Pinpoint the cell where the given text exists, returning its [x, y] midpoint coordinate. 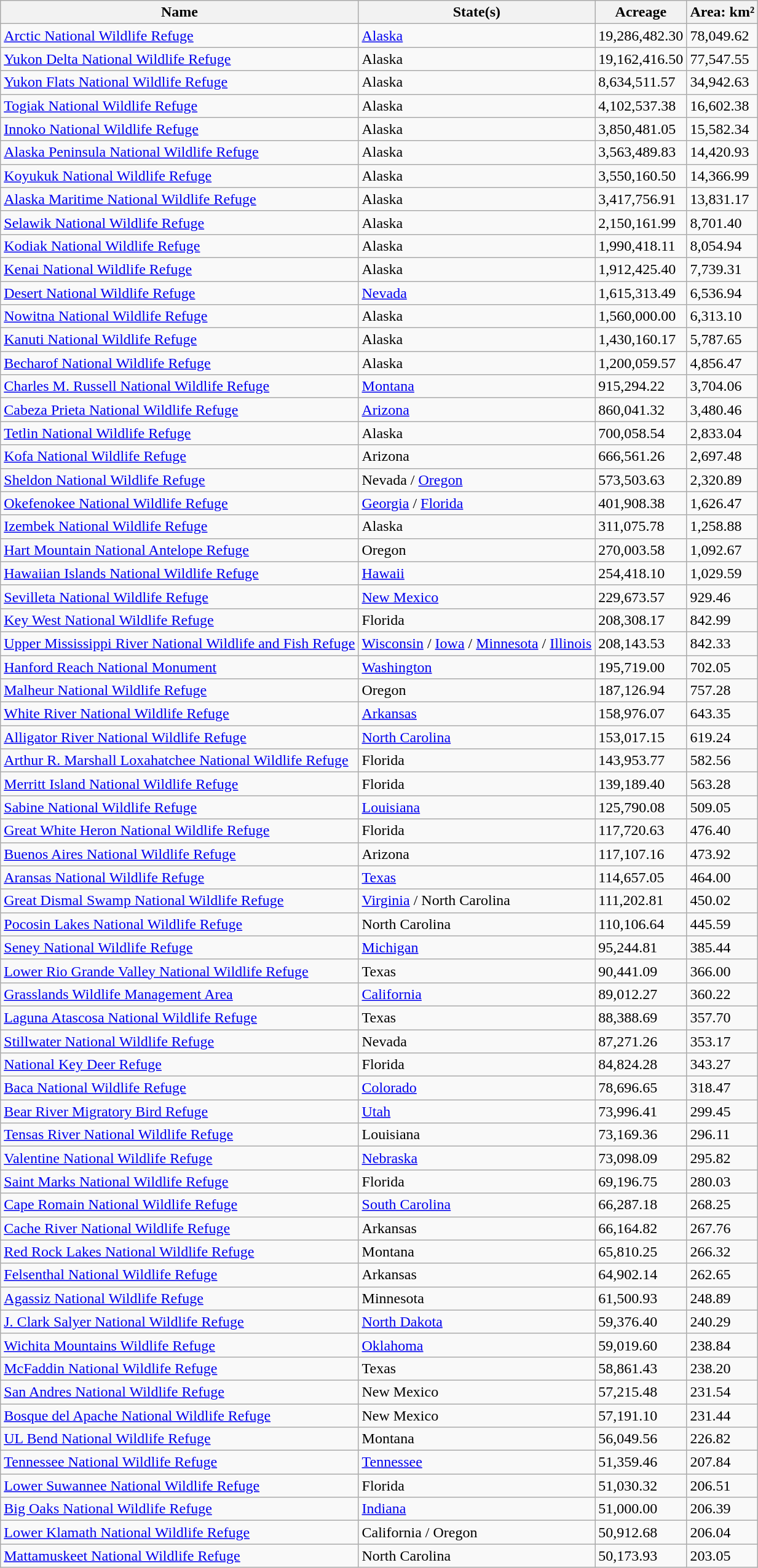
Saint Marks National Wildlife Refuge [180, 1182]
860,041.32 [641, 410]
State(s) [477, 12]
318.47 [722, 1088]
Yukon Flats National Wildlife Refuge [180, 82]
Kanuti National Wildlife Refuge [180, 340]
195,719.00 [641, 667]
757.28 [722, 691]
14,420.93 [722, 152]
3,480.46 [722, 410]
Aransas National Wildlife Refuge [180, 877]
66,164.82 [641, 1228]
2,150,161.99 [641, 222]
643.35 [722, 714]
51,359.46 [641, 1462]
Alaska Maritime National Wildlife Refuge [180, 199]
Sheldon National Wildlife Refuge [180, 480]
229,673.57 [641, 597]
15,582.34 [722, 129]
1,430,160.17 [641, 340]
50,173.93 [641, 1556]
84,824.28 [641, 1065]
563.28 [722, 784]
401,908.38 [641, 503]
59,019.60 [641, 1345]
Koyukuk National Wildlife Refuge [180, 176]
143,953.77 [641, 761]
78,049.62 [722, 36]
299.45 [722, 1111]
238.84 [722, 1345]
Mattamuskeet National Wildlife Refuge [180, 1556]
207.84 [722, 1462]
573,503.63 [641, 480]
267.76 [722, 1228]
385.44 [722, 947]
19,286,482.30 [641, 36]
Alligator River National Wildlife Refuge [180, 737]
61,500.93 [641, 1298]
Cabeza Prieta National Wildlife Refuge [180, 410]
8,054.94 [722, 246]
1,200,059.57 [641, 363]
473.92 [722, 854]
Lower Rio Grande Valley National Wildlife Refuge [180, 971]
56,049.56 [641, 1439]
Wichita Mountains Wildlife Refuge [180, 1345]
Selawik National Wildlife Refuge [180, 222]
3,850,481.05 [641, 129]
87,271.26 [641, 1041]
59,376.40 [641, 1322]
117,720.63 [641, 831]
262.65 [722, 1275]
Tetlin National Wildlife Refuge [180, 433]
Georgia / Florida [477, 503]
3,550,160.50 [641, 176]
77,547.55 [722, 59]
1,615,313.49 [641, 293]
64,902.14 [641, 1275]
7,739.31 [722, 269]
66,287.18 [641, 1205]
311,075.78 [641, 527]
360.22 [722, 994]
Michigan [477, 947]
203.05 [722, 1556]
Bear River Migratory Bird Refuge [180, 1111]
110,106.64 [641, 924]
Desert National Wildlife Refuge [180, 293]
3,563,489.83 [641, 152]
238.20 [722, 1368]
153,017.15 [641, 737]
Charles M. Russell National Wildlife Refuge [180, 386]
90,441.09 [641, 971]
California / Oregon [477, 1532]
Felsenthal National Wildlife Refuge [180, 1275]
208,308.17 [641, 620]
73,169.36 [641, 1135]
13,831.17 [722, 199]
Seney National Wildlife Refuge [180, 947]
Washington [477, 667]
Becharof National Wildlife Refuge [180, 363]
Nowitna National Wildlife Refuge [180, 316]
296.11 [722, 1135]
Red Rock Lakes National Wildlife Refuge [180, 1252]
8,701.40 [722, 222]
Name [180, 12]
5,787.65 [722, 340]
4,102,537.38 [641, 106]
1,912,425.40 [641, 269]
357.70 [722, 1017]
6,536.94 [722, 293]
Tennessee National Wildlife Refuge [180, 1462]
2,833.04 [722, 433]
206.51 [722, 1486]
1,029.59 [722, 573]
206.04 [722, 1532]
Buenos Aires National Wildlife Refuge [180, 854]
Okefenokee National Wildlife Refuge [180, 503]
Agassiz National Wildlife Refuge [180, 1298]
343.27 [722, 1065]
509.05 [722, 807]
Malheur National Wildlife Refuge [180, 691]
South Carolina [477, 1205]
3,704.06 [722, 386]
Great Dismal Swamp National Wildlife Refuge [180, 901]
Arctic National Wildlife Refuge [180, 36]
582.56 [722, 761]
Arthur R. Marshall Loxahatchee National Wildlife Refuge [180, 761]
Bosque del Apache National Wildlife Refuge [180, 1415]
Nevada / Oregon [477, 480]
114,657.05 [641, 877]
73,996.41 [641, 1111]
Innoko National Wildlife Refuge [180, 129]
89,012.27 [641, 994]
57,215.48 [641, 1392]
Izembek National Wildlife Refuge [180, 527]
Nebraska [477, 1158]
270,003.58 [641, 550]
240.29 [722, 1322]
Key West National Wildlife Refuge [180, 620]
4,856.47 [722, 363]
Alaska Peninsula National Wildlife Refuge [180, 152]
Lower Klamath National Wildlife Refuge [180, 1532]
700,058.54 [641, 433]
1,990,418.11 [641, 246]
Oklahoma [477, 1345]
208,143.53 [641, 643]
702.05 [722, 667]
88,388.69 [641, 1017]
Big Oaks National Wildlife Refuge [180, 1509]
Hawaiian Islands National Wildlife Refuge [180, 573]
231.44 [722, 1415]
North Dakota [477, 1322]
Great White Heron National Wildlife Refuge [180, 831]
Yukon Delta National Wildlife Refuge [180, 59]
Colorado [477, 1088]
Cache River National Wildlife Refuge [180, 1228]
Grasslands Wildlife Management Area [180, 994]
78,696.65 [641, 1088]
Sabine National Wildlife Refuge [180, 807]
Kenai National Wildlife Refuge [180, 269]
Kodiak National Wildlife Refuge [180, 246]
Hart Mountain National Antelope Refuge [180, 550]
51,000.00 [641, 1509]
50,912.68 [641, 1532]
1,560,000.00 [641, 316]
Virginia / North Carolina [477, 901]
139,189.40 [641, 784]
226.82 [722, 1439]
915,294.22 [641, 386]
73,098.09 [641, 1158]
266.32 [722, 1252]
California [477, 994]
450.02 [722, 901]
445.59 [722, 924]
1,092.67 [722, 550]
Pocosin Lakes National Wildlife Refuge [180, 924]
929.46 [722, 597]
Minnesota [477, 1298]
1,258.88 [722, 527]
58,861.43 [641, 1368]
19,162,416.50 [641, 59]
619.24 [722, 737]
366.00 [722, 971]
206.39 [722, 1509]
J. Clark Salyer National Wildlife Refuge [180, 1322]
Hanford Reach National Monument [180, 667]
51,030.32 [641, 1486]
666,561.26 [641, 457]
14,366.99 [722, 176]
Togiak National Wildlife Refuge [180, 106]
White River National Wildlife Refuge [180, 714]
2,697.48 [722, 457]
6,313.10 [722, 316]
117,107.16 [641, 854]
280.03 [722, 1182]
158,976.07 [641, 714]
Area: km² [722, 12]
2,320.89 [722, 480]
Upper Mississippi River National Wildlife and Fish Refuge [180, 643]
Cape Romain National Wildlife Refuge [180, 1205]
187,126.94 [641, 691]
Tensas River National Wildlife Refuge [180, 1135]
57,191.10 [641, 1415]
254,418.10 [641, 573]
295.82 [722, 1158]
Utah [477, 1111]
Indiana [477, 1509]
Valentine National Wildlife Refuge [180, 1158]
Kofa National Wildlife Refuge [180, 457]
8,634,511.57 [641, 82]
125,790.08 [641, 807]
National Key Deer Refuge [180, 1065]
842.33 [722, 643]
San Andres National Wildlife Refuge [180, 1392]
Sevilleta National Wildlife Refuge [180, 597]
Merritt Island National Wildlife Refuge [180, 784]
Lower Suwannee National Wildlife Refuge [180, 1486]
248.89 [722, 1298]
Stillwater National Wildlife Refuge [180, 1041]
3,417,756.91 [641, 199]
Acreage [641, 12]
842.99 [722, 620]
Tennessee [477, 1462]
268.25 [722, 1205]
UL Bend National Wildlife Refuge [180, 1439]
Laguna Atascosa National Wildlife Refuge [180, 1017]
95,244.81 [641, 947]
Wisconsin / Iowa / Minnesota / Illinois [477, 643]
Hawaii [477, 573]
464.00 [722, 877]
231.54 [722, 1392]
353.17 [722, 1041]
16,602.38 [722, 106]
1,626.47 [722, 503]
34,942.63 [722, 82]
476.40 [722, 831]
111,202.81 [641, 901]
69,196.75 [641, 1182]
McFaddin National Wildlife Refuge [180, 1368]
Baca National Wildlife Refuge [180, 1088]
65,810.25 [641, 1252]
